Extract the (X, Y) coordinate from the center of the cell holding the provided text.  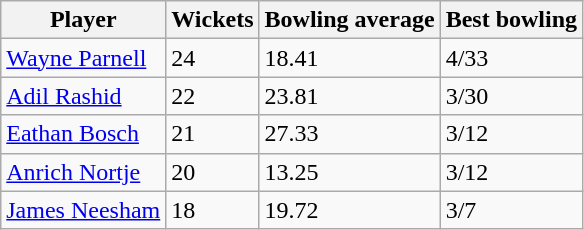
James Neesham (84, 210)
18.41 (350, 58)
Player (84, 20)
22 (212, 96)
Best bowling (511, 20)
27.33 (350, 134)
Bowling average (350, 20)
13.25 (350, 172)
21 (212, 134)
3/30 (511, 96)
Wickets (212, 20)
23.81 (350, 96)
Wayne Parnell (84, 58)
Anrich Nortje (84, 172)
20 (212, 172)
Eathan Bosch (84, 134)
3/7 (511, 210)
4/33 (511, 58)
19.72 (350, 210)
Adil Rashid (84, 96)
24 (212, 58)
18 (212, 210)
